Search for the cell housing the specified text and yield its (x, y) center coordinate. 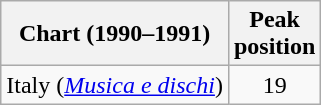
19 (274, 85)
Italy (Musica e dischi) (115, 85)
Peakposition (274, 34)
Chart (1990–1991) (115, 34)
